Extract the [X, Y] coordinate from the center of the cell holding the provided text.  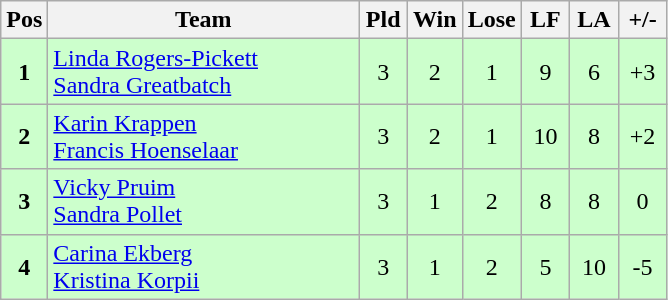
Team [204, 20]
+/- [642, 20]
Linda Rogers-Pickett Sandra Greatbatch [204, 72]
Lose [492, 20]
LF [546, 20]
+2 [642, 136]
Pos [24, 20]
Vicky Pruim Sandra Pollet [204, 202]
Pld [384, 20]
9 [546, 72]
-5 [642, 266]
LA [594, 20]
5 [546, 266]
0 [642, 202]
+3 [642, 72]
Karin Krappen Francis Hoenselaar [204, 136]
6 [594, 72]
Win [434, 20]
4 [24, 266]
Carina Ekberg Kristina Korpii [204, 266]
